Capture the cell that displays the provided text and extract its (X, Y) central coordinate. 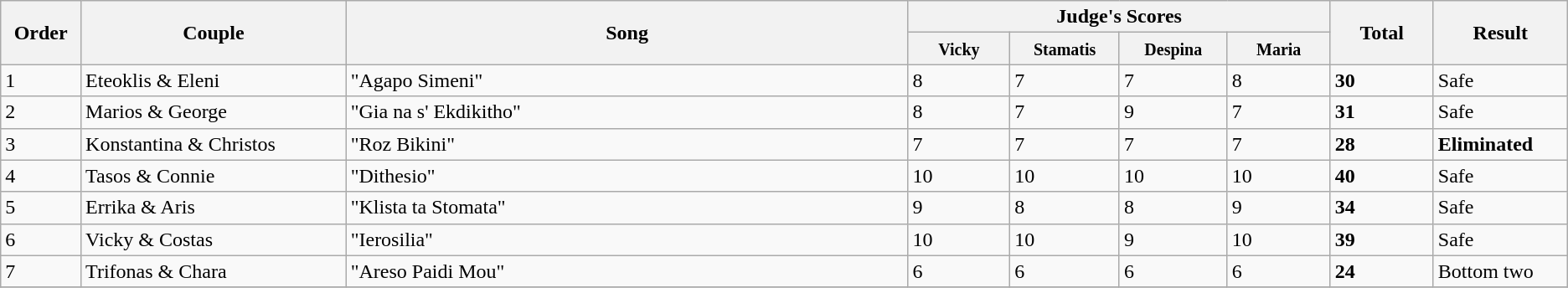
"Ierosilia" (627, 239)
5 (41, 208)
Trifonas & Chara (214, 271)
Total (1382, 33)
Song (627, 33)
"Dithesio" (627, 176)
"Roz Bikini" (627, 144)
34 (1382, 208)
Result (1500, 33)
"Klista ta Stomata" (627, 208)
28 (1382, 144)
"Agapo Simeni" (627, 80)
39 (1382, 239)
2 (41, 112)
Order (41, 33)
Konstantina & Christos (214, 144)
Eteoklis & Eleni (214, 80)
3 (41, 144)
Eliminated (1500, 144)
30 (1382, 80)
Maria (1278, 49)
Vicky & Costas (214, 239)
Tasos & Connie (214, 176)
Vicky (959, 49)
Couple (214, 33)
Marios & George (214, 112)
Despina (1173, 49)
Bottom two (1500, 271)
24 (1382, 271)
"Areso Paidi Mou" (627, 271)
Judge's Scores (1119, 17)
31 (1382, 112)
Errika & Aris (214, 208)
"Gia na s' Ekdikitho" (627, 112)
40 (1382, 176)
Stamatis (1065, 49)
1 (41, 80)
4 (41, 176)
